From the cell containing the given text, extract its center point as (X, Y) coordinate. 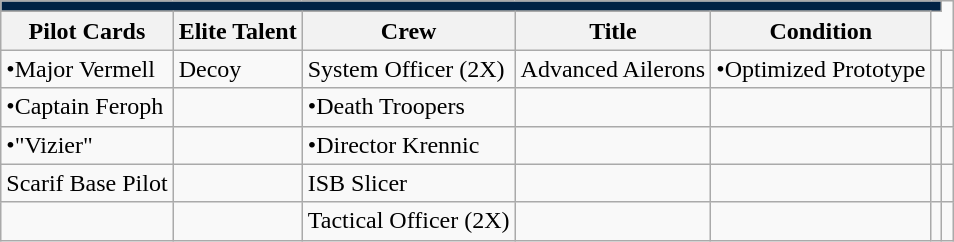
•Optimized Prototype (821, 69)
•Death Troopers (408, 107)
Pilot Cards (87, 31)
ISB Slicer (408, 183)
•Major Vermell (87, 69)
•Captain Feroph (87, 107)
Advanced Ailerons (613, 69)
Tactical Officer (2X) (408, 221)
•"Vizier" (87, 145)
Decoy (238, 69)
Elite Talent (238, 31)
Scarif Base Pilot (87, 183)
System Officer (2X) (408, 69)
Title (613, 31)
Crew (408, 31)
Condition (821, 31)
•Director Krennic (408, 145)
